Determine the (X, Y) coordinate at the center of the cell enclosing the given text.  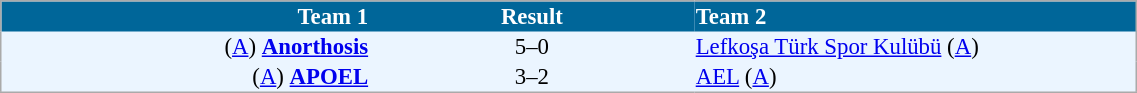
Result (532, 16)
AEL (A) (916, 77)
5–0 (532, 47)
(A) APOEL (186, 77)
Team 2 (916, 16)
Lefkoşa Türk Spor Kulübü (A) (916, 47)
3–2 (532, 77)
(A) Anorthosis (186, 47)
Team 1 (186, 16)
